For the text-containing cell, return its midpoint in (x, y) coordinate format. 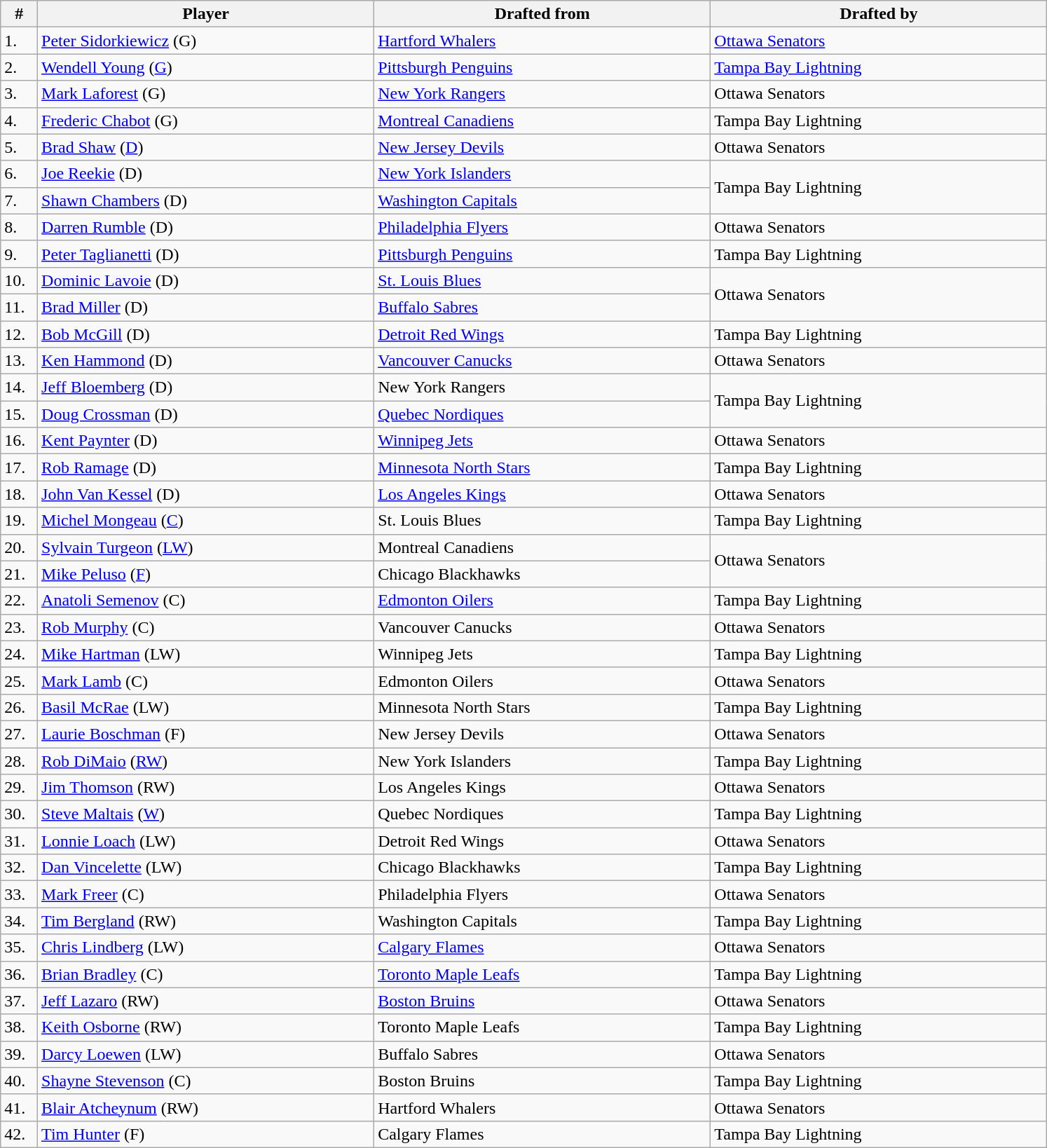
42. (20, 1134)
Lonnie Loach (LW) (206, 841)
20. (20, 547)
Brad Miller (D) (206, 307)
Player (206, 14)
3. (20, 94)
Peter Taglianetti (D) (206, 254)
Darren Rumble (D) (206, 227)
Laurie Boschman (F) (206, 734)
Mike Hartman (LW) (206, 654)
Steve Maltais (W) (206, 814)
35. (20, 948)
38. (20, 1027)
Rob DiMaio (RW) (206, 760)
34. (20, 921)
Dominic Lavoie (D) (206, 280)
21. (20, 574)
Doug Crossman (D) (206, 414)
32. (20, 868)
13. (20, 361)
Drafted from (542, 14)
Mike Peluso (F) (206, 574)
14. (20, 388)
36. (20, 974)
Anatoli Semenov (C) (206, 601)
9. (20, 254)
31. (20, 841)
Drafted by (879, 14)
24. (20, 654)
22. (20, 601)
33. (20, 894)
28. (20, 760)
John Van Kessel (D) (206, 494)
Jeff Bloemberg (D) (206, 388)
30. (20, 814)
Shawn Chambers (D) (206, 200)
19. (20, 521)
Dan Vincelette (LW) (206, 868)
39. (20, 1054)
Jeff Lazaro (RW) (206, 1001)
8. (20, 227)
Brian Bradley (C) (206, 974)
16. (20, 441)
12. (20, 334)
Bob McGill (D) (206, 334)
Mark Freer (C) (206, 894)
15. (20, 414)
17. (20, 467)
Joe Reekie (D) (206, 174)
Keith Osborne (RW) (206, 1027)
10. (20, 280)
37. (20, 1001)
Sylvain Turgeon (LW) (206, 547)
26. (20, 707)
Mark Laforest (G) (206, 94)
7. (20, 200)
Basil McRae (LW) (206, 707)
Shayne Stevenson (C) (206, 1081)
# (20, 14)
6. (20, 174)
Jim Thomson (RW) (206, 788)
Frederic Chabot (G) (206, 121)
Kent Paynter (D) (206, 441)
Ken Hammond (D) (206, 361)
27. (20, 734)
23. (20, 627)
Mark Lamb (C) (206, 681)
Brad Shaw (D) (206, 147)
4. (20, 121)
Wendell Young (G) (206, 67)
Michel Mongeau (C) (206, 521)
2. (20, 67)
29. (20, 788)
11. (20, 307)
Rob Murphy (C) (206, 627)
Darcy Loewen (LW) (206, 1054)
Tim Bergland (RW) (206, 921)
41. (20, 1107)
Blair Atcheynum (RW) (206, 1107)
40. (20, 1081)
18. (20, 494)
5. (20, 147)
Chris Lindberg (LW) (206, 948)
1. (20, 41)
25. (20, 681)
Rob Ramage (D) (206, 467)
Peter Sidorkiewicz (G) (206, 41)
Tim Hunter (F) (206, 1134)
